Extract the (x, y) coordinate from the center of the cell holding the provided text.  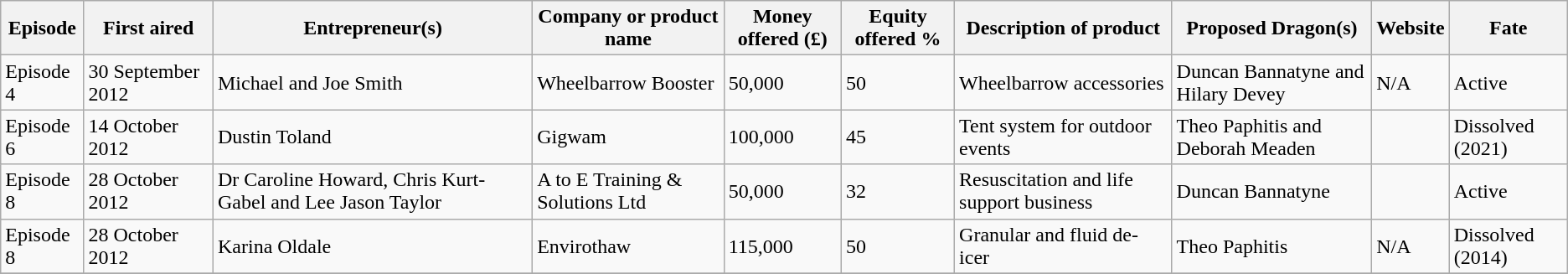
Envirothaw (628, 246)
Wheelbarrow accessories (1064, 82)
Money offered (£) (782, 28)
115,000 (782, 246)
Tent system for outdoor events (1064, 137)
Description of product (1064, 28)
Theo Paphitis (1271, 246)
Equity offered % (898, 28)
Dissolved (2021) (1508, 137)
Website (1411, 28)
100,000 (782, 137)
Company or product name (628, 28)
Gigwam (628, 137)
Episode 6 (42, 137)
Wheelbarrow Booster (628, 82)
Theo Paphitis and Deborah Meaden (1271, 137)
Michael and Joe Smith (372, 82)
14 October 2012 (148, 137)
Episode (42, 28)
Episode 4 (42, 82)
Duncan Bannatyne (1271, 191)
30 September 2012 (148, 82)
Dr Caroline Howard, Chris Kurt-Gabel and Lee Jason Taylor (372, 191)
Karina Oldale (372, 246)
Proposed Dragon(s) (1271, 28)
45 (898, 137)
32 (898, 191)
A to E Training & Solutions Ltd (628, 191)
Dustin Toland (372, 137)
Granular and fluid de-icer (1064, 246)
Duncan Bannatyne and Hilary Devey (1271, 82)
First aired (148, 28)
Entrepreneur(s) (372, 28)
Dissolved (2014) (1508, 246)
Resuscitation and life support business (1064, 191)
Fate (1508, 28)
